Provide the [X, Y] coordinate of the cell's center where the given text is located.  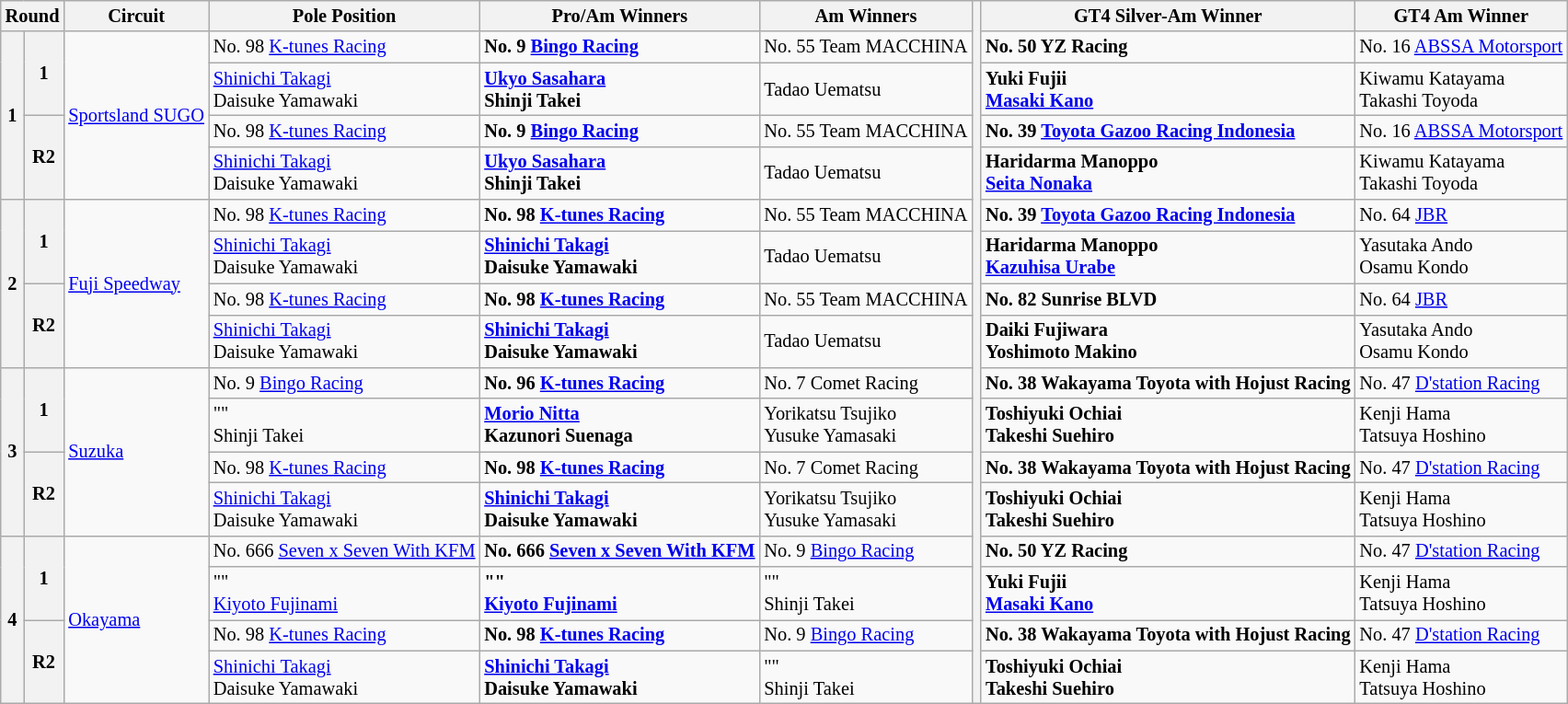
No. 82 Sunrise BLVD [1168, 299]
Sportsland SUGO [136, 116]
2 [13, 283]
Am Winners [865, 16]
3 [13, 451]
4 [13, 620]
GT4 Silver-Am Winner [1168, 16]
GT4 Am Winner [1461, 16]
No. 96 K-tunes Racing [619, 383]
Pro/Am Winners [619, 16]
Daiki Fujiwara Yoshimoto Makino [1168, 341]
Haridarma Manoppo Seita Nonaka [1168, 173]
Haridarma Manoppo Kazuhisa Urabe [1168, 257]
Pole Position [344, 16]
Round [33, 16]
Okayama [136, 620]
Morio Nitta Kazunori Suenaga [619, 425]
Circuit [136, 16]
Fuji Speedway [136, 283]
Suzuka [136, 451]
